Extract the (x, y) coordinate from the center of the cell holding the provided text.  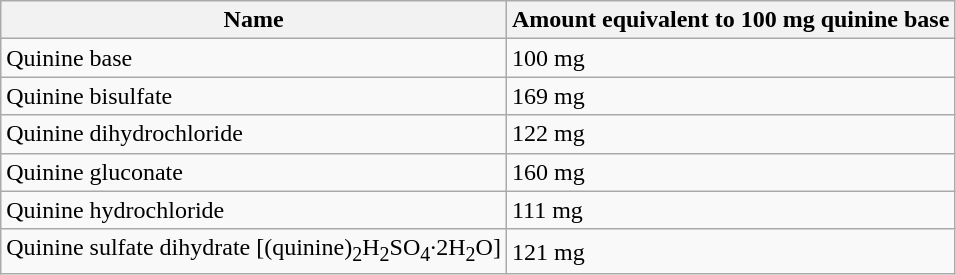
Name (254, 20)
122 mg (730, 134)
Quinine sulfate dihydrate [(quinine)2H2SO4∙2H2O] (254, 251)
Quinine dihydrochloride (254, 134)
111 mg (730, 210)
Amount equivalent to 100 mg quinine base (730, 20)
Quinine base (254, 58)
160 mg (730, 172)
100 mg (730, 58)
121 mg (730, 251)
169 mg (730, 96)
Quinine bisulfate (254, 96)
Quinine hydrochloride (254, 210)
Quinine gluconate (254, 172)
